Identify which cell holds the provided text, then report its (x, y) central coordinate. 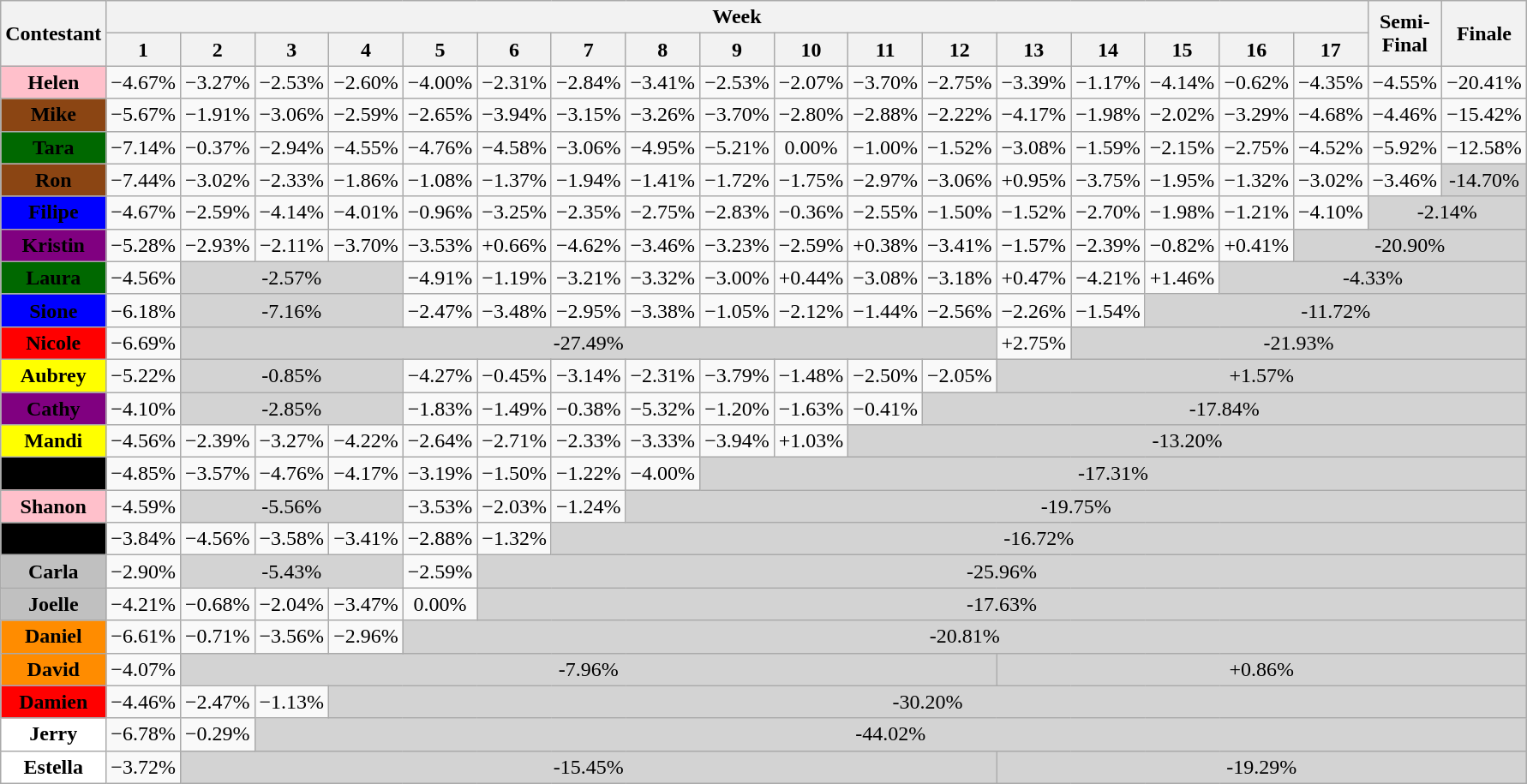
−4.85% (144, 474)
17 (1330, 50)
+0.66% (514, 245)
-27.49% (588, 343)
−1.37% (514, 180)
Mandi (53, 441)
−0.36% (811, 212)
−1.75% (811, 180)
9 (737, 50)
−1.13% (291, 702)
−2.93% (218, 245)
Sione (53, 310)
Daniel (53, 637)
Tara (53, 147)
−5.22% (144, 375)
−6.78% (144, 734)
−2.94% (291, 147)
+1.03% (811, 441)
−2.70% (1109, 212)
−0.96% (440, 212)
-25.96% (1002, 572)
−2.56% (960, 310)
−1.24% (588, 506)
−3.84% (144, 539)
Finale (1484, 33)
−1.83% (440, 409)
−4.07% (144, 669)
−3.56% (291, 637)
-11.72% (1335, 310)
-17.31% (1114, 474)
−7.14% (144, 147)
−4.27% (440, 375)
−2.71% (514, 441)
-30.20% (928, 702)
+0.95% (1033, 180)
+0.86% (1261, 669)
Filipe (53, 212)
−3.47% (367, 604)
−2.50% (886, 375)
−1.91% (218, 115)
−1.72% (737, 180)
−1.22% (588, 474)
-44.02% (890, 734)
Kristin (53, 245)
-14.70% (1484, 180)
−2.60% (367, 82)
-2.57% (291, 278)
Mike (53, 115)
−20.41% (1484, 82)
−3.23% (737, 245)
−3.21% (588, 278)
−4.68% (1330, 115)
-17.63% (1002, 604)
−7.44% (144, 180)
-2.85% (291, 409)
6 (514, 50)
−2.65% (440, 115)
Helen (53, 82)
Estella (53, 767)
−0.62% (1256, 82)
−3.25% (514, 212)
-17.84% (1224, 409)
−1.49% (514, 409)
−2.03% (514, 506)
-13.20% (1188, 441)
−0.71% (218, 637)
−2.83% (737, 212)
−2.02% (1183, 115)
-5.56% (291, 506)
Joelle (53, 604)
-19.75% (1076, 506)
−2.84% (588, 82)
Dane (53, 474)
11 (886, 50)
16 (1256, 50)
Aubrey (53, 375)
Ron (53, 180)
−3.00% (737, 278)
−0.41% (886, 409)
−6.18% (144, 310)
−2.64% (440, 441)
−12.58% (1484, 147)
−6.61% (144, 637)
Carla (53, 572)
Week (737, 17)
−1.48% (811, 375)
−5.32% (663, 409)
−2.12% (811, 310)
−3.48% (514, 310)
−1.44% (886, 310)
−3.32% (663, 278)
+0.47% (1033, 278)
−5.67% (144, 115)
−0.68% (218, 604)
David (53, 669)
−3.57% (218, 474)
−5.21% (737, 147)
−1.19% (514, 278)
+1.57% (1261, 375)
Shanon (53, 506)
−3.33% (663, 441)
−4.62% (588, 245)
−2.15% (1183, 147)
−1.86% (367, 180)
+0.41% (1256, 245)
−3.14% (588, 375)
Damien (53, 702)
-0.85% (291, 375)
-4.33% (1373, 278)
−1.21% (1256, 212)
−1.63% (811, 409)
−5.28% (144, 245)
-20.81% (965, 637)
Semi-Final (1405, 33)
−1.41% (663, 180)
13 (1033, 50)
-7.96% (588, 669)
+0.38% (886, 245)
−1.20% (737, 409)
-7.16% (291, 310)
8 (663, 50)
−4.95% (663, 147)
−0.37% (218, 147)
−2.97% (886, 180)
−2.90% (144, 572)
−2.07% (811, 82)
−1.00% (886, 147)
-2.14% (1446, 212)
Jerry (53, 734)
−3.19% (440, 474)
-21.93% (1299, 343)
−2.22% (960, 115)
−0.38% (588, 409)
−4.35% (1330, 82)
1 (144, 50)
−2.80% (811, 115)
Cathy (53, 409)
12 (960, 50)
Contestant (53, 33)
−5.92% (1405, 147)
−0.29% (218, 734)
−2.26% (1033, 310)
7 (588, 50)
5 (440, 50)
−2.95% (588, 310)
−4.52% (1330, 147)
−3.15% (588, 115)
−1.94% (588, 180)
Blaine (53, 539)
−1.59% (1109, 147)
−6.69% (144, 343)
-5.43% (291, 572)
−1.54% (1109, 310)
−2.04% (291, 604)
−3.29% (1256, 115)
−3.72% (144, 767)
4 (367, 50)
−4.01% (367, 212)
−1.08% (440, 180)
−2.05% (960, 375)
2 (218, 50)
−4.91% (440, 278)
−3.58% (291, 539)
−2.55% (886, 212)
Laura (53, 278)
-16.72% (1039, 539)
+1.46% (1183, 278)
−1.57% (1033, 245)
−2.11% (291, 245)
−3.79% (737, 375)
+2.75% (1033, 343)
−1.05% (737, 310)
−1.95% (1183, 180)
-15.45% (588, 767)
-19.29% (1261, 767)
-20.90% (1410, 245)
−0.45% (514, 375)
−4.22% (367, 441)
−3.38% (663, 310)
−1.17% (1109, 82)
10 (811, 50)
−0.82% (1183, 245)
14 (1109, 50)
−3.75% (1109, 180)
−3.26% (663, 115)
−4.59% (144, 506)
3 (291, 50)
+0.44% (811, 278)
−3.39% (1033, 82)
−3.18% (960, 278)
−4.58% (514, 147)
Nicole (53, 343)
−2.96% (367, 637)
15 (1183, 50)
−2.35% (588, 212)
−15.42% (1484, 115)
